Search for the cell housing the specified text and yield its [x, y] center coordinate. 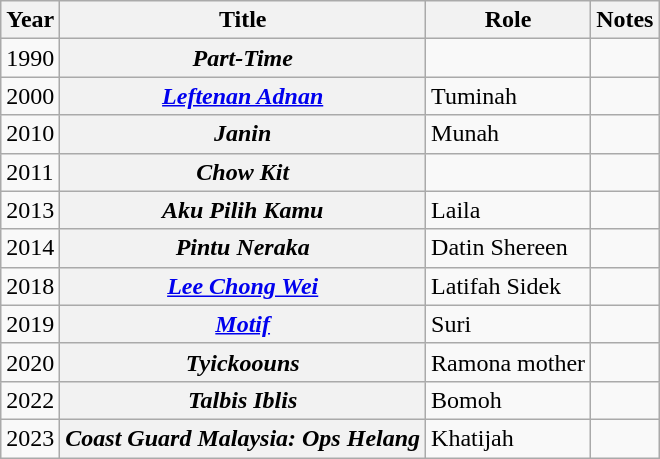
Aku Pilih Kamu [243, 210]
2011 [30, 172]
1990 [30, 58]
2014 [30, 248]
2020 [30, 362]
Leftenan Adnan [243, 96]
Suri [508, 324]
2022 [30, 400]
Tuminah [508, 96]
Part-Time [243, 58]
Lee Chong Wei [243, 286]
Datin Shereen [508, 248]
Bomoh [508, 400]
2023 [30, 438]
2000 [30, 96]
Laila [508, 210]
2018 [30, 286]
Coast Guard Malaysia: Ops Helang [243, 438]
Motif [243, 324]
Latifah Sidek [508, 286]
Notes [625, 20]
Role [508, 20]
Tyickoouns [243, 362]
Chow Kit [243, 172]
Pintu Neraka [243, 248]
Munah [508, 134]
2019 [30, 324]
2013 [30, 210]
2010 [30, 134]
Ramona mother [508, 362]
Talbis Iblis [243, 400]
Khatijah [508, 438]
Janin [243, 134]
Year [30, 20]
Title [243, 20]
